Return the [X, Y] coordinate for the center point of the cell that contains the specified text.  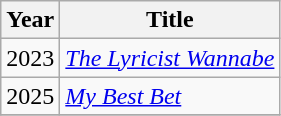
2025 [30, 96]
The Lyricist Wannabe [170, 58]
2023 [30, 58]
Title [170, 20]
Year [30, 20]
My Best Bet [170, 96]
